For the text-containing cell, return its midpoint in (x, y) coordinate format. 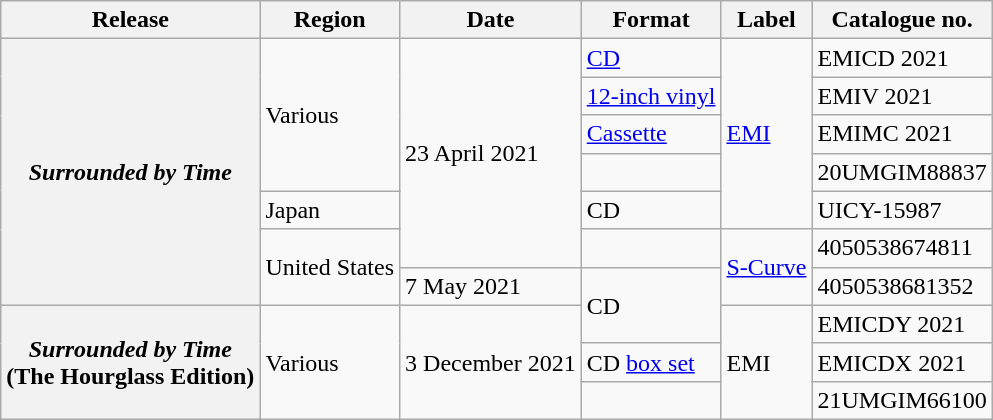
7 May 2021 (491, 286)
EMICDX 2021 (902, 362)
Release (130, 20)
CD box set (651, 362)
EMIMC 2021 (902, 134)
Surrounded by Time (130, 172)
UICY-15987 (902, 210)
EMICDY 2021 (902, 324)
United States (330, 267)
S-Curve (766, 267)
3 December 2021 (491, 362)
12-inch vinyl (651, 96)
Cassette (651, 134)
Surrounded by Time(The Hourglass Edition) (130, 362)
Format (651, 20)
Date (491, 20)
Region (330, 20)
4050538681352 (902, 286)
Japan (330, 210)
EMICD 2021 (902, 58)
EMIV 2021 (902, 96)
23 April 2021 (491, 153)
Catalogue no. (902, 20)
20UMGIM88837 (902, 172)
4050538674811 (902, 248)
Label (766, 20)
21UMGIM66100 (902, 400)
